Detect which cell encompasses the target text, then output its (X, Y) center coordinate. 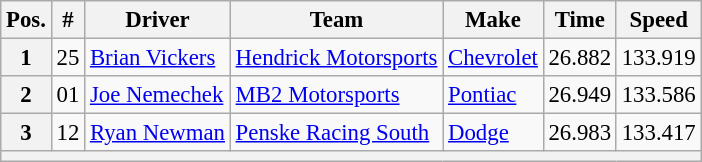
12 (68, 133)
26.882 (580, 58)
Speed (658, 20)
Make (493, 20)
MB2 Motorsports (336, 95)
Chevrolet (493, 58)
Dodge (493, 133)
Team (336, 20)
133.919 (658, 58)
01 (68, 95)
Hendrick Motorsports (336, 58)
26.983 (580, 133)
3 (26, 133)
Pontiac (493, 95)
1 (26, 58)
Joe Nemechek (158, 95)
133.586 (658, 95)
Pos. (26, 20)
Brian Vickers (158, 58)
Penske Racing South (336, 133)
Driver (158, 20)
133.417 (658, 133)
# (68, 20)
26.949 (580, 95)
Time (580, 20)
Ryan Newman (158, 133)
25 (68, 58)
2 (26, 95)
